Output the (X, Y) coordinate of the center of the cell containing the given text.  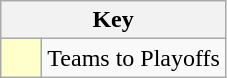
Teams to Playoffs (134, 58)
Key (114, 20)
